Pinpoint the cell where the given text exists, returning its (x, y) midpoint coordinate. 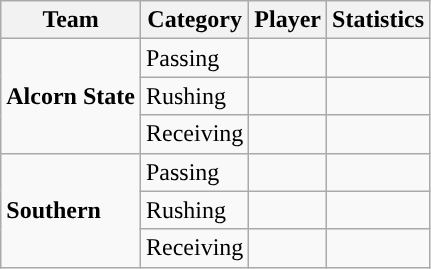
Southern (71, 210)
Team (71, 20)
Category (194, 20)
Statistics (378, 20)
Alcorn State (71, 96)
Player (288, 20)
